Determine the (x, y) coordinate at the center of the cell enclosing the given text.  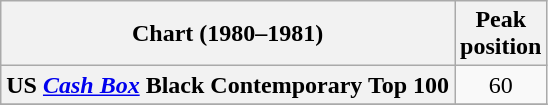
60 (501, 85)
Peakposition (501, 34)
US Cash Box Black Contemporary Top 100 (228, 85)
Chart (1980–1981) (228, 34)
